Scan for the cell matching the given text and deliver its (x, y) coordinate at center. 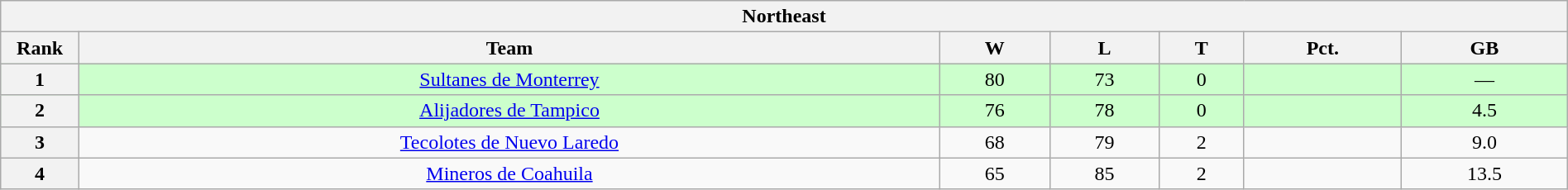
4.5 (1485, 111)
W (996, 48)
4 (40, 173)
Rank (40, 48)
Pct. (1322, 48)
Tecolotes de Nuevo Laredo (509, 142)
79 (1105, 142)
Mineros de Coahuila (509, 173)
80 (996, 79)
78 (1105, 111)
Sultanes de Monterrey (509, 79)
13.5 (1485, 173)
GB (1485, 48)
73 (1105, 79)
85 (1105, 173)
— (1485, 79)
65 (996, 173)
3 (40, 142)
68 (996, 142)
76 (996, 111)
1 (40, 79)
T (1202, 48)
Alijadores de Tampico (509, 111)
L (1105, 48)
Northeast (784, 17)
9.0 (1485, 142)
Team (509, 48)
